Output the [X, Y] coordinate of the center of the cell containing the given text.  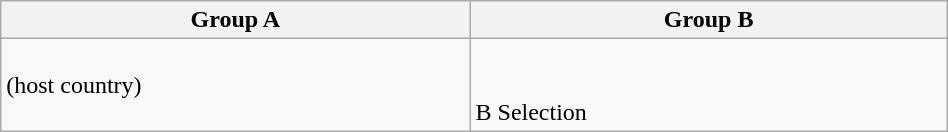
B Selection [708, 85]
Group B [708, 20]
(host country) [236, 85]
Group A [236, 20]
